Scan for the cell matching the given text and deliver its (X, Y) coordinate at center. 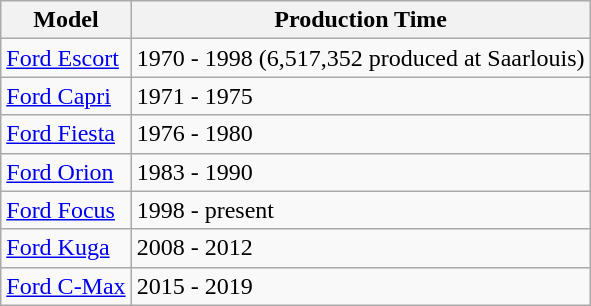
Ford Fiesta (66, 134)
1998 - present (360, 210)
Model (66, 20)
2015 - 2019 (360, 286)
Production Time (360, 20)
Ford Focus (66, 210)
1971 - 1975 (360, 96)
2008 - 2012 (360, 248)
1983 - 1990 (360, 172)
1970 - 1998 (6,517,352 produced at Saarlouis) (360, 58)
Ford Escort (66, 58)
Ford C-Max (66, 286)
Ford Orion (66, 172)
Ford Capri (66, 96)
1976 - 1980 (360, 134)
Ford Kuga (66, 248)
